Detect which cell encompasses the target text, then output its (X, Y) center coordinate. 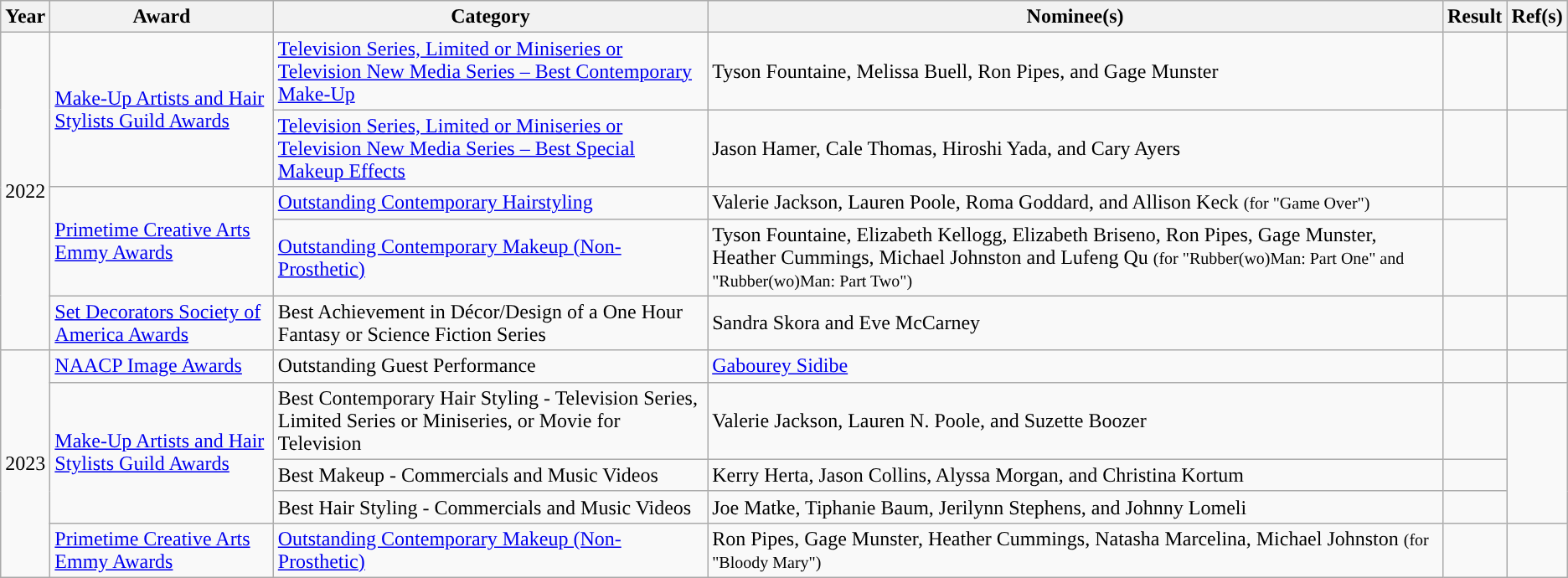
Valerie Jackson, Lauren N. Poole, and Suzette Boozer (1075, 421)
Sandra Skora and Eve McCarney (1075, 323)
Jason Hamer, Cale Thomas, Hiroshi Yada, and Cary Ayers (1075, 148)
Set Decorators Society of America Awards (162, 323)
Best Hair Styling - Commercials and Music Videos (490, 507)
Award (162, 17)
2022 (25, 191)
Joe Matke, Tiphanie Baum, Jerilynn Stephens, and Johnny Lomeli (1075, 507)
Outstanding Guest Performance (490, 366)
Television Series, Limited or Miniseries or Television New Media Series – Best Contemporary Make-Up (490, 71)
Outstanding Contemporary Hairstyling (490, 203)
Television Series, Limited or Miniseries or Television New Media Series – Best Special Makeup Effects (490, 148)
Valerie Jackson, Lauren Poole, Roma Goddard, and Allison Keck (for "Game Over") (1075, 203)
2023 (25, 464)
Category (490, 17)
Tyson Fountaine, Melissa Buell, Ron Pipes, and Gage Munster (1075, 71)
Year (25, 17)
Nominee(s) (1075, 17)
Best Contemporary Hair Styling - Television Series, Limited Series or Miniseries, or Movie for Television (490, 421)
Gabourey Sidibe (1075, 366)
Best Makeup - Commercials and Music Videos (490, 475)
Kerry Herta, Jason Collins, Alyssa Morgan, and Christina Kortum (1075, 475)
Result (1474, 17)
Best Achievement in Décor/Design of a One Hour Fantasy or Science Fiction Series (490, 323)
NAACP Image Awards (162, 366)
Ron Pipes, Gage Munster, Heather Cummings, Natasha Marcelina, Michael Johnston (for "Bloody Mary") (1075, 550)
Ref(s) (1537, 17)
